Determine the (X, Y) coordinate at the center of the cell enclosing the given text.  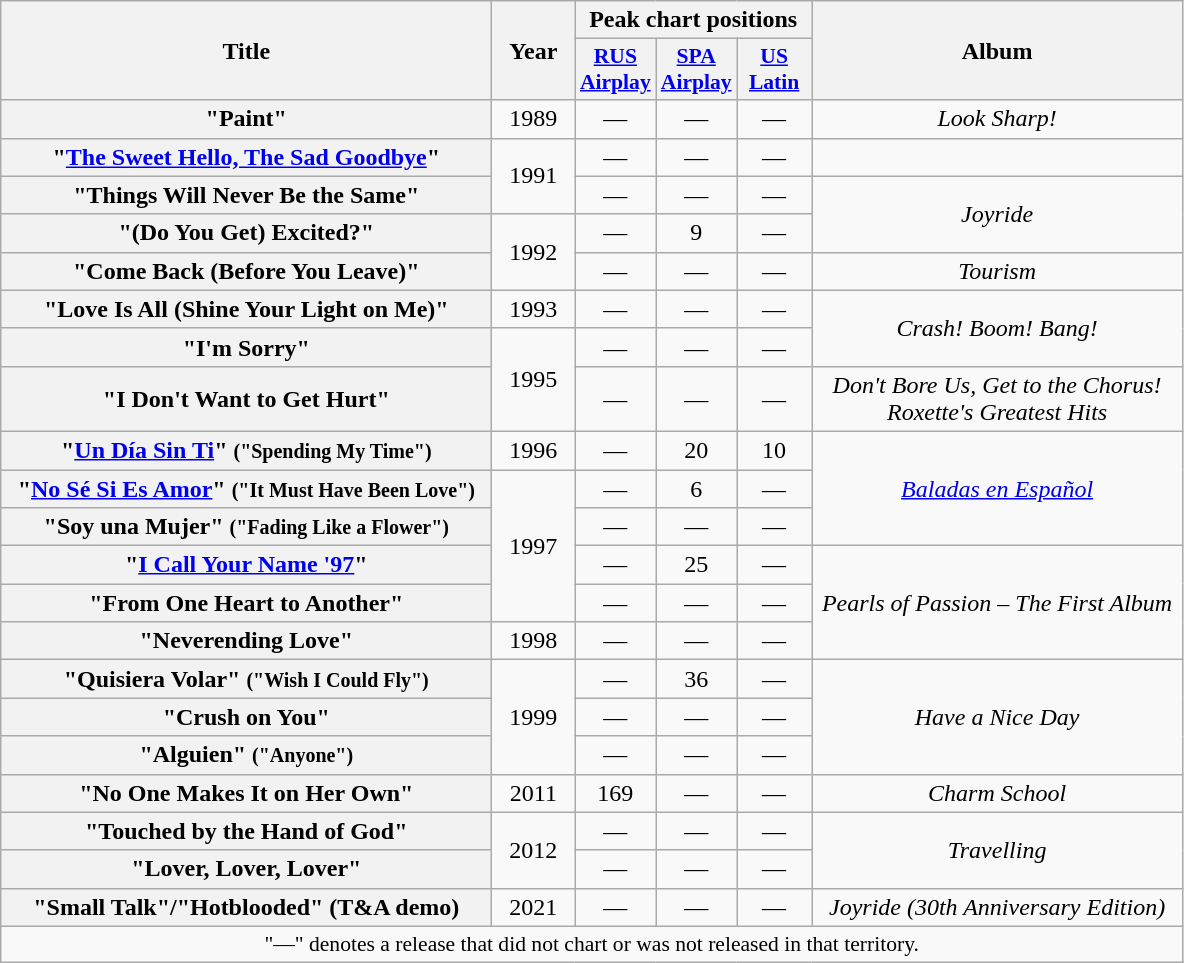
"Things Will Never Be the Same" (246, 195)
Travelling (998, 850)
Don't Bore Us, Get to the Chorus! Roxette's Greatest Hits (998, 398)
"I Don't Want to Get Hurt" (246, 398)
1989 (534, 119)
1998 (534, 641)
US Latin (774, 70)
RUSAirplay (616, 70)
2011 (534, 793)
Pearls of Passion – The First Album (998, 603)
"Alguien" ("Anyone") (246, 755)
Album (998, 50)
Year (534, 50)
"No Sé Si Es Amor" ("It Must Have Been Love") (246, 489)
1997 (534, 546)
1999 (534, 717)
"(Do You Get) Excited?" (246, 233)
"Lover, Lover, Lover" (246, 869)
Peak chart positions (694, 20)
1993 (534, 309)
"I'm Sorry" (246, 347)
2021 (534, 907)
9 (696, 233)
"I Call Your Name '97" (246, 565)
1992 (534, 252)
2012 (534, 850)
1995 (534, 380)
"Paint" (246, 119)
Baladas en Español (998, 488)
Joyride (30th Anniversary Edition) (998, 907)
"Touched by the Hand of God" (246, 831)
25 (696, 565)
10 (774, 450)
"Love Is All (Shine Your Light on Me)" (246, 309)
1991 (534, 176)
"Come Back (Before You Leave)" (246, 271)
Joyride (998, 214)
"Neverending Love" (246, 641)
36 (696, 679)
1996 (534, 450)
20 (696, 450)
"Crush on You" (246, 717)
6 (696, 489)
Crash! Boom! Bang! (998, 328)
"From One Heart to Another" (246, 603)
169 (616, 793)
SPAAirplay (696, 70)
Have a Nice Day (998, 717)
"Un Día Sin Ti" ("Spending My Time") (246, 450)
Tourism (998, 271)
"Small Talk"/"Hotblooded" (T&A demo) (246, 907)
"Soy una Mujer" ("Fading Like a Flower") (246, 527)
"Quisiera Volar" ("Wish I Could Fly") (246, 679)
Title (246, 50)
Charm School (998, 793)
"No One Makes It on Her Own" (246, 793)
"—" denotes a release that did not chart or was not released in that territory. (592, 944)
"The Sweet Hello, The Sad Goodbye" (246, 157)
Look Sharp! (998, 119)
